For the text-containing cell, return its midpoint in (x, y) coordinate format. 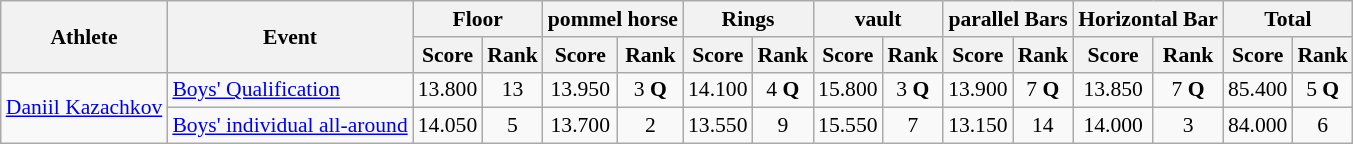
2 (650, 126)
Boys' individual all-around (290, 126)
13.700 (580, 126)
14.000 (1113, 126)
14.100 (718, 90)
Athlete (84, 36)
13.950 (580, 90)
15.800 (848, 90)
13.900 (978, 90)
Rings (748, 19)
Total (1288, 19)
6 (1322, 126)
vault (878, 19)
14.050 (448, 126)
3 (1188, 126)
Daniil Kazachkov (84, 108)
Boys' Qualification (290, 90)
85.400 (1258, 90)
15.550 (848, 126)
13.550 (718, 126)
Event (290, 36)
7 (914, 126)
9 (784, 126)
14 (1044, 126)
Floor (478, 19)
Horizontal Bar (1148, 19)
13 (512, 90)
5 (512, 126)
84.000 (1258, 126)
pommel horse (613, 19)
4 Q (784, 90)
13.150 (978, 126)
5 Q (1322, 90)
parallel Bars (1008, 19)
13.800 (448, 90)
13.850 (1113, 90)
